From the cell containing the given text, extract its center point as (x, y) coordinate. 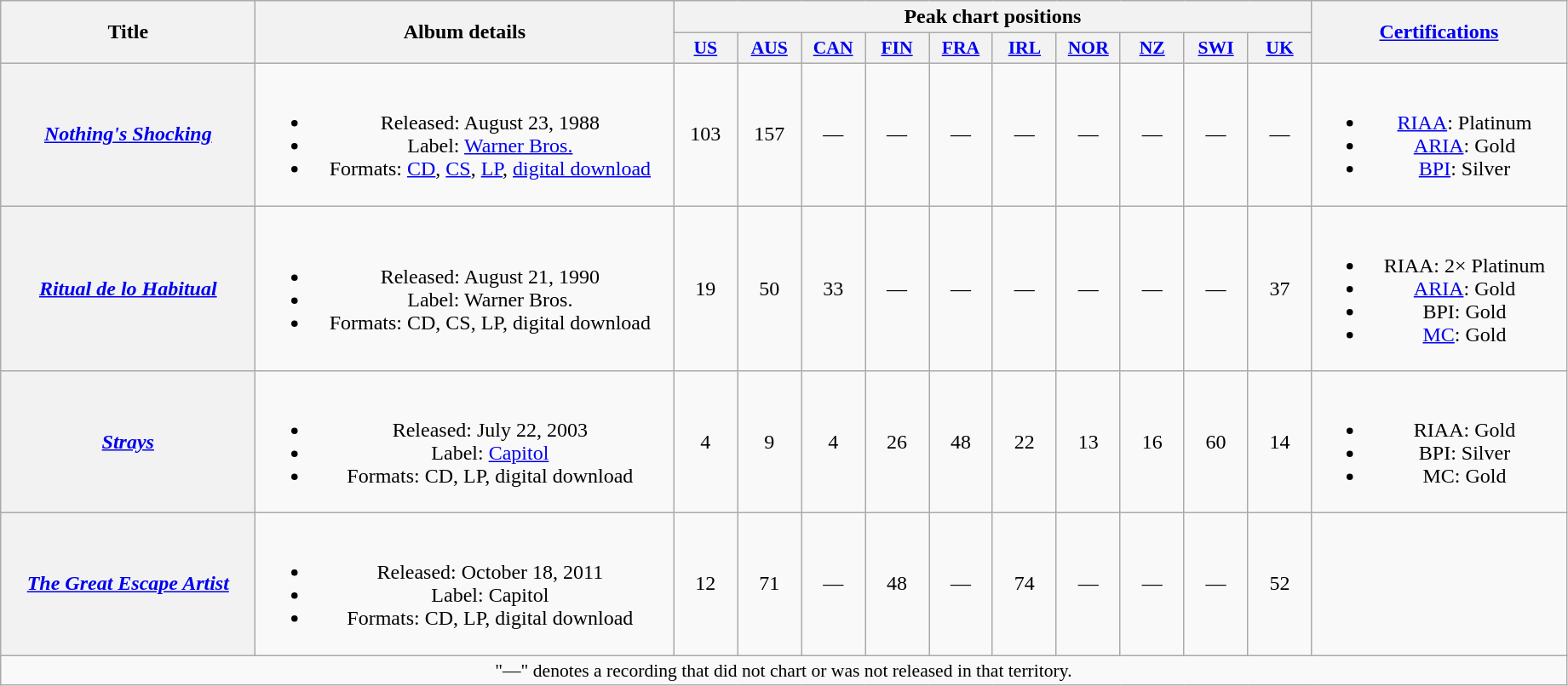
NZ (1152, 49)
33 (833, 289)
FRA (961, 49)
71 (770, 584)
FIN (898, 49)
37 (1279, 289)
Ritual de lo Habitual (128, 289)
16 (1152, 443)
103 (705, 134)
UK (1279, 49)
CAN (833, 49)
74 (1024, 584)
60 (1216, 443)
Released: August 23, 1988Label: Warner Bros.Formats: CD, CS, LP, digital download (465, 134)
22 (1024, 443)
157 (770, 134)
13 (1088, 443)
US (705, 49)
RIAA: GoldBPI: SilverMC: Gold (1439, 443)
9 (770, 443)
Peak chart positions (993, 17)
RIAA: PlatinumARIA: GoldBPI: Silver (1439, 134)
"—" denotes a recording that did not chart or was not released in that territory. (784, 671)
Nothing's Shocking (128, 134)
Certifications (1439, 32)
Title (128, 32)
14 (1279, 443)
IRL (1024, 49)
12 (705, 584)
Strays (128, 443)
Released: October 18, 2011Label: CapitolFormats: CD, LP, digital download (465, 584)
50 (770, 289)
RIAA: 2× PlatinumARIA: GoldBPI: GoldMC: Gold (1439, 289)
Released: July 22, 2003Label: CapitolFormats: CD, LP, digital download (465, 443)
AUS (770, 49)
19 (705, 289)
SWI (1216, 49)
26 (898, 443)
Released: August 21, 1990Label: Warner Bros.Formats: CD, CS, LP, digital download (465, 289)
NOR (1088, 49)
Album details (465, 32)
52 (1279, 584)
The Great Escape Artist (128, 584)
